Determine the [x, y] coordinate at the center of the cell enclosing the given text.  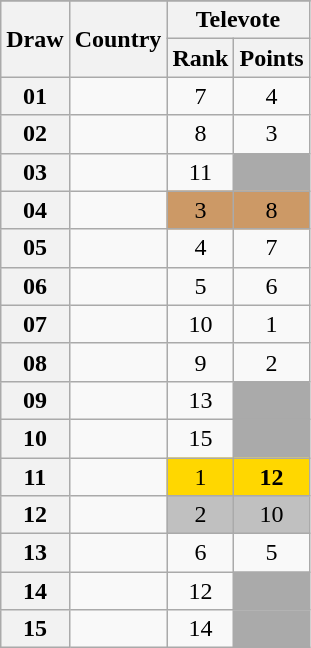
03 [35, 172]
9 [200, 362]
Draw [35, 39]
01 [35, 96]
02 [35, 134]
07 [35, 324]
06 [35, 286]
04 [35, 210]
09 [35, 400]
Points [272, 58]
05 [35, 248]
Country [118, 39]
08 [35, 362]
Televote [238, 20]
Rank [200, 58]
